Determine the (x, y) coordinate at the center of the cell enclosing the given text.  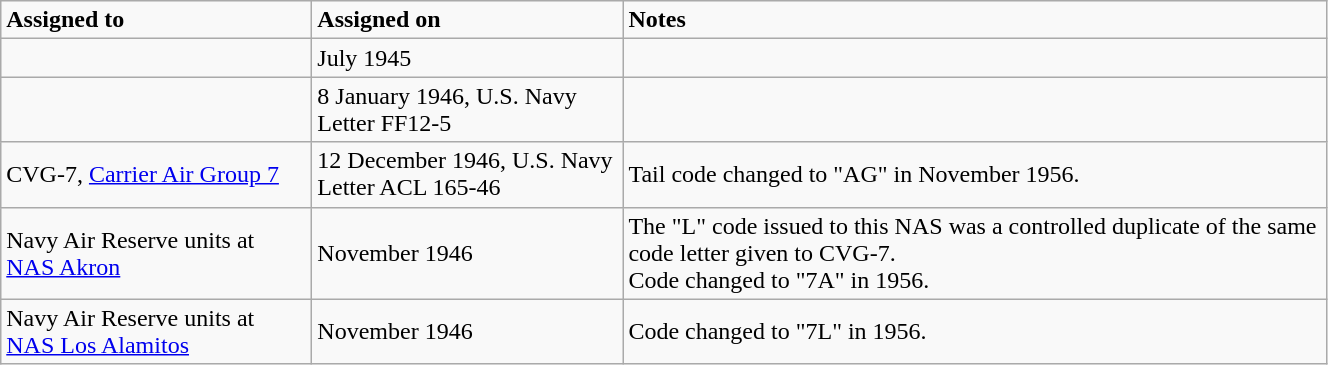
8 January 1946, U.S. Navy Letter FF12-5 (468, 110)
Assigned to (156, 20)
Notes (975, 20)
Tail code changed to "AG" in November 1956. (975, 174)
Navy Air Reserve units at NAS Akron (156, 253)
12 December 1946, U.S. Navy Letter ACL 165-46 (468, 174)
The "L" code issued to this NAS was a controlled duplicate of the same code letter given to CVG-7.Code changed to "7A" in 1956. (975, 253)
July 1945 (468, 58)
Code changed to "7L" in 1956. (975, 332)
Navy Air Reserve units at NAS Los Alamitos (156, 332)
Assigned on (468, 20)
CVG-7, Carrier Air Group 7 (156, 174)
